Capture the cell that displays the provided text and extract its [x, y] central coordinate. 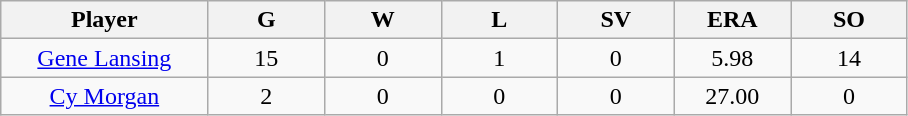
Gene Lansing [104, 58]
Cy Morgan [104, 96]
SV [616, 20]
Player [104, 20]
5.98 [732, 58]
G [266, 20]
L [500, 20]
14 [850, 58]
2 [266, 96]
W [382, 20]
ERA [732, 20]
27.00 [732, 96]
15 [266, 58]
1 [500, 58]
SO [850, 20]
